Pinpoint the cell where the given text exists, returning its (X, Y) midpoint coordinate. 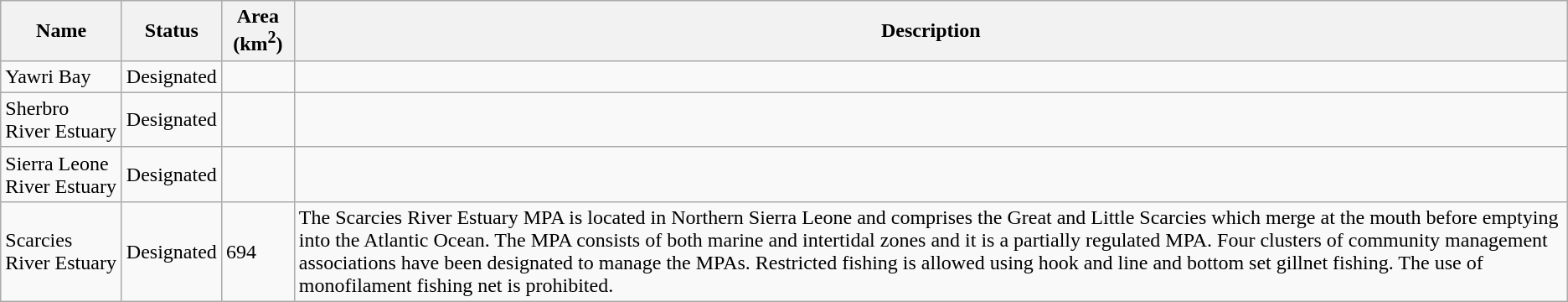
Sierra Leone River Estuary (62, 174)
Status (171, 31)
Description (931, 31)
Name (62, 31)
694 (258, 252)
Yawri Bay (62, 76)
Sherbro River Estuary (62, 119)
Area (km2) (258, 31)
Scarcies River Estuary (62, 252)
